Extract the (X, Y) coordinate from the center of the cell holding the provided text.  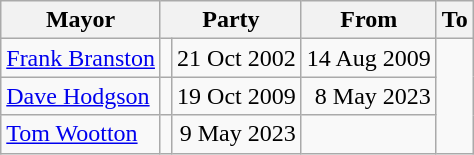
8 May 2023 (368, 96)
19 Oct 2009 (237, 96)
From (368, 20)
14 Aug 2009 (368, 58)
Party (230, 20)
9 May 2023 (237, 134)
Mayor (81, 20)
21 Oct 2002 (237, 58)
Frank Branston (81, 58)
Tom Wootton (81, 134)
To (454, 20)
Dave Hodgson (81, 96)
